For the text-containing cell, return its midpoint in (X, Y) coordinate format. 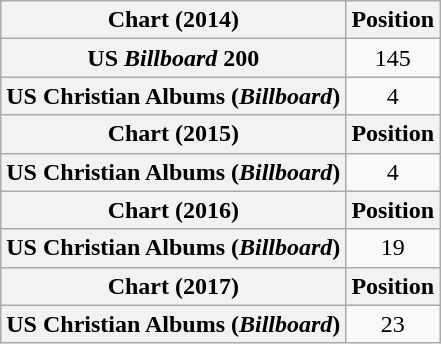
145 (393, 58)
Chart (2016) (174, 210)
Chart (2014) (174, 20)
Chart (2017) (174, 286)
19 (393, 248)
US Billboard 200 (174, 58)
Chart (2015) (174, 134)
23 (393, 324)
